Locate the cell with the specified text and output its (X, Y) center coordinate. 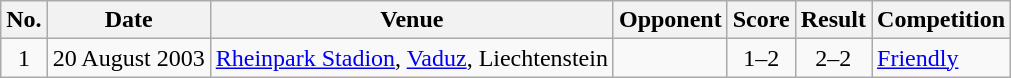
Opponent (670, 20)
2–2 (833, 58)
20 August 2003 (128, 58)
Friendly (942, 58)
1 (24, 58)
Competition (942, 20)
Rheinpark Stadion, Vaduz, Liechtenstein (412, 58)
1–2 (761, 58)
No. (24, 20)
Score (761, 20)
Date (128, 20)
Venue (412, 20)
Result (833, 20)
